Detect which cell encompasses the target text, then output its (x, y) center coordinate. 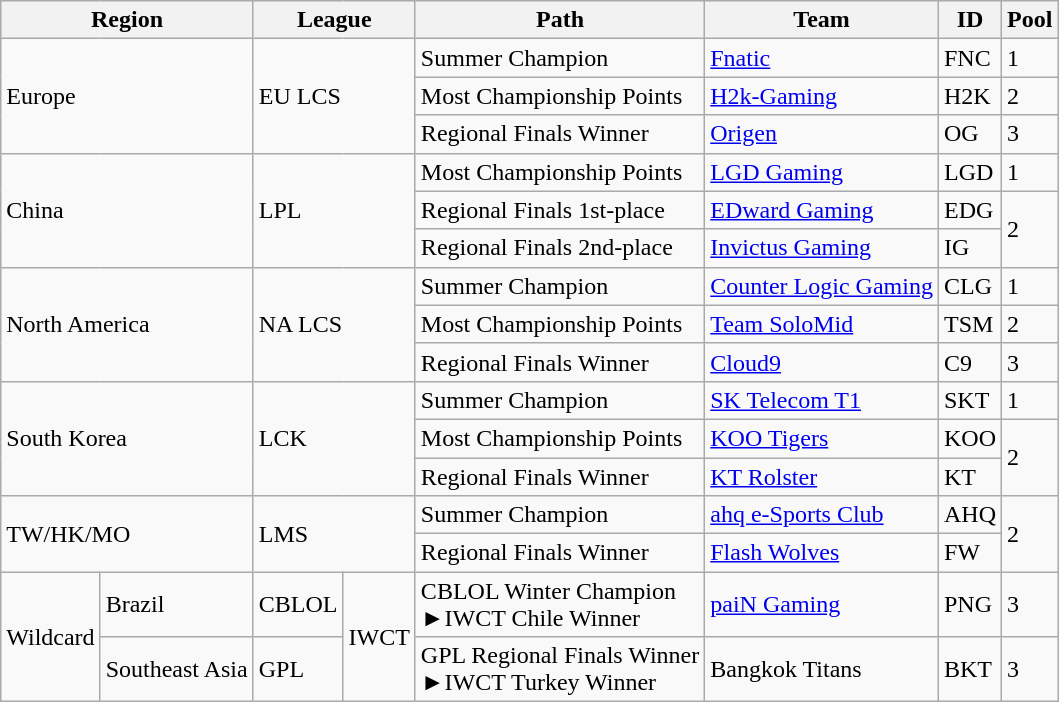
Wildcard (50, 637)
Bangkok Titans (822, 670)
CLG (970, 286)
AHQ (970, 515)
ahq e-Sports Club (822, 515)
PNG (970, 604)
League (334, 20)
LGD (970, 172)
SKT (970, 400)
paiN Gaming (822, 604)
Fnatic (822, 58)
KOO (970, 438)
Team SoloMid (822, 324)
Path (560, 20)
Region (127, 20)
CBLOL Winter Champion►IWCT Chile Winner (560, 604)
OG (970, 134)
Brazil (176, 604)
Flash Wolves (822, 553)
FW (970, 553)
C9 (970, 362)
Pool (1030, 20)
Southeast Asia (176, 670)
TW/HK/MO (127, 534)
EDG (970, 210)
Origen (822, 134)
SK Telecom T1 (822, 400)
NA LCS (334, 324)
LGD Gaming (822, 172)
Cloud9 (822, 362)
CBLOL (298, 604)
Regional Finals 2nd-place (560, 248)
KT Rolster (822, 477)
South Korea (127, 438)
EDward Gaming (822, 210)
IWCT (379, 637)
GPL (298, 670)
BKT (970, 670)
North America (127, 324)
FNC (970, 58)
IG (970, 248)
TSM (970, 324)
GPL Regional Finals Winner►IWCT Turkey Winner (560, 670)
LCK (334, 438)
China (127, 210)
Counter Logic Gaming (822, 286)
EU LCS (334, 96)
LMS (334, 534)
H2K (970, 96)
ID (970, 20)
LPL (334, 210)
Team (822, 20)
Regional Finals 1st-place (560, 210)
Invictus Gaming (822, 248)
H2k-Gaming (822, 96)
Europe (127, 96)
KT (970, 477)
KOO Tigers (822, 438)
